Return the [x, y] coordinate for the center point of the cell that contains the specified text.  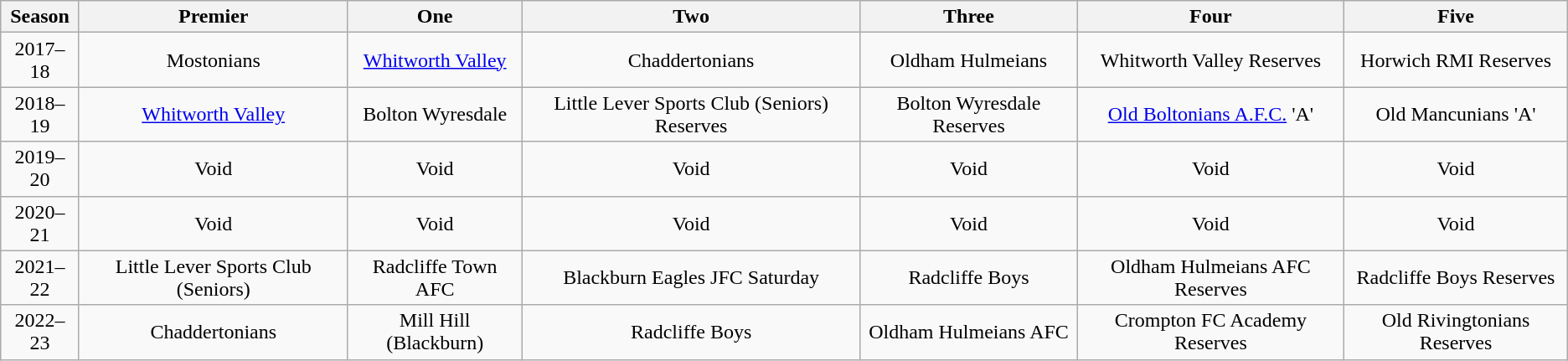
Old Mancunians 'A' [1456, 114]
Crompton FC Academy Reserves [1211, 332]
Three [968, 17]
Bolton Wyresdale [435, 114]
Premier [213, 17]
Old Rivingtonians Reserves [1456, 332]
Mill Hill (Blackburn) [435, 332]
Mostonians [213, 60]
Two [691, 17]
Oldham Hulmeians AFC Reserves [1211, 278]
Four [1211, 17]
Season [40, 17]
Radcliffe Town AFC [435, 278]
Old Boltonians A.F.C. 'A' [1211, 114]
2017–18 [40, 60]
Bolton Wyresdale Reserves [968, 114]
Little Lever Sports Club (Seniors) Reserves [691, 114]
Little Lever Sports Club (Seniors) [213, 278]
Blackburn Eagles JFC Saturday [691, 278]
2018–19 [40, 114]
Five [1456, 17]
Oldham Hulmeians AFC [968, 332]
2022–23 [40, 332]
2019–20 [40, 169]
2021–22 [40, 278]
Whitworth Valley Reserves [1211, 60]
One [435, 17]
Radcliffe Boys Reserves [1456, 278]
Oldham Hulmeians [968, 60]
Horwich RMI Reserves [1456, 60]
2020–21 [40, 223]
